Scan for the cell matching the given text and deliver its [X, Y] coordinate at center. 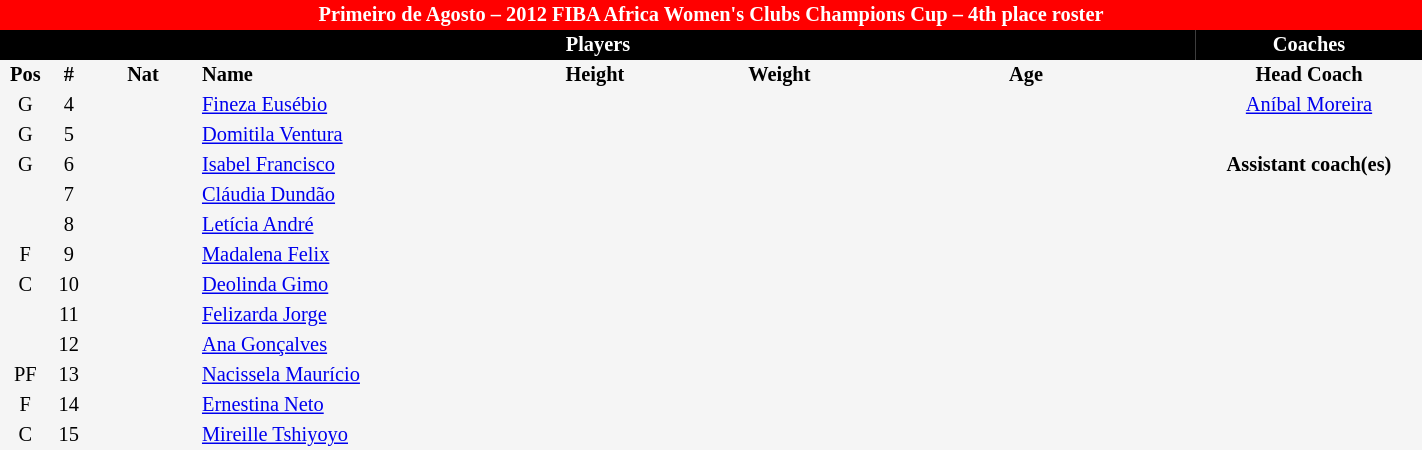
PF [26, 375]
Ernestina Neto [343, 405]
Mireille Tshiyoyo [343, 435]
14 [69, 405]
Pos [26, 75]
Aníbal Moreira [1309, 105]
Weight [780, 75]
Players [598, 45]
Madalena Felix [343, 255]
Nat [143, 75]
Nacissela Maurício [343, 375]
13 [69, 375]
Fineza Eusébio [343, 105]
9 [69, 255]
Height [595, 75]
Isabel Francisco [343, 165]
Letícia André [343, 225]
Primeiro de Agosto – 2012 FIBA Africa Women's Clubs Champions Cup – 4th place roster [711, 15]
Deolinda Gimo [343, 285]
5 [69, 135]
Assistant coach(es) [1309, 165]
Domitila Ventura [343, 135]
10 [69, 285]
7 [69, 195]
4 [69, 105]
6 [69, 165]
# [69, 75]
Cláudia Dundão [343, 195]
11 [69, 315]
Coaches [1309, 45]
12 [69, 345]
15 [69, 435]
Felizarda Jorge [343, 315]
8 [69, 225]
Ana Gonçalves [343, 345]
Age [1026, 75]
Name [343, 75]
Head Coach [1309, 75]
